Search for the cell housing the specified text and yield its (X, Y) center coordinate. 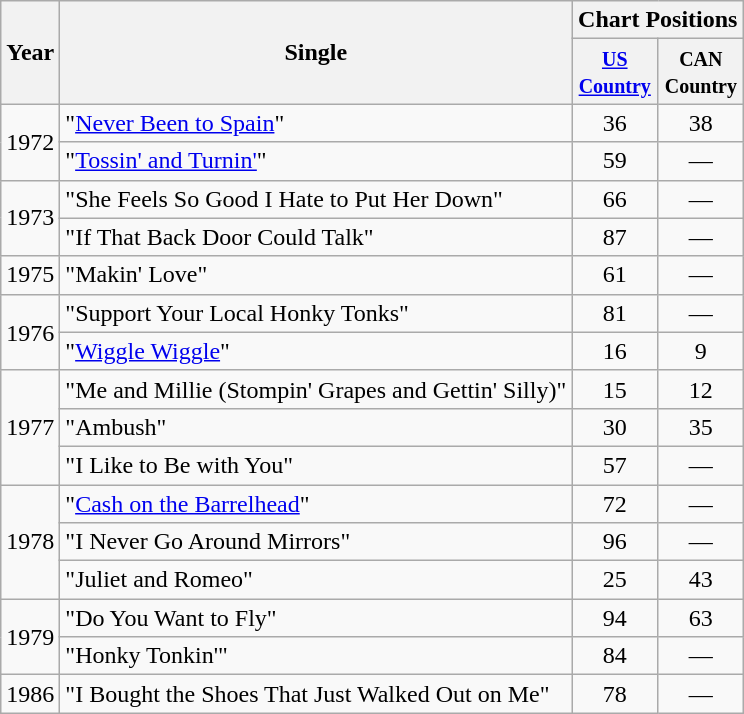
30 (615, 427)
"Do You Want to Fly" (316, 618)
"I Never Go Around Mirrors" (316, 542)
12 (701, 389)
"I Like to Be with You" (316, 465)
"I Bought the Shoes That Just Walked Out on Me" (316, 694)
US Country (615, 72)
CAN Country (701, 72)
"Wiggle Wiggle" (316, 351)
"Juliet and Romeo" (316, 580)
35 (701, 427)
"Ambush" (316, 427)
1978 (30, 541)
1972 (30, 142)
1977 (30, 427)
96 (615, 542)
"She Feels So Good I Hate to Put Her Down" (316, 199)
"Honky Tonkin'" (316, 656)
72 (615, 503)
1973 (30, 218)
"Support Your Local Honky Tonks" (316, 313)
36 (615, 123)
9 (701, 351)
"Cash on the Barrelhead" (316, 503)
66 (615, 199)
25 (615, 580)
43 (701, 580)
"Me and Millie (Stompin' Grapes and Gettin' Silly)" (316, 389)
1975 (30, 275)
16 (615, 351)
78 (615, 694)
"Never Been to Spain" (316, 123)
61 (615, 275)
63 (701, 618)
57 (615, 465)
38 (701, 123)
"If That Back Door Could Talk" (316, 237)
"Tossin' and Turnin'" (316, 161)
94 (615, 618)
87 (615, 237)
Chart Positions (658, 20)
Year (30, 52)
1979 (30, 637)
1976 (30, 332)
84 (615, 656)
Single (316, 52)
59 (615, 161)
81 (615, 313)
1986 (30, 694)
"Makin' Love" (316, 275)
15 (615, 389)
